Return the (X, Y) coordinate for the center point of the cell that contains the specified text.  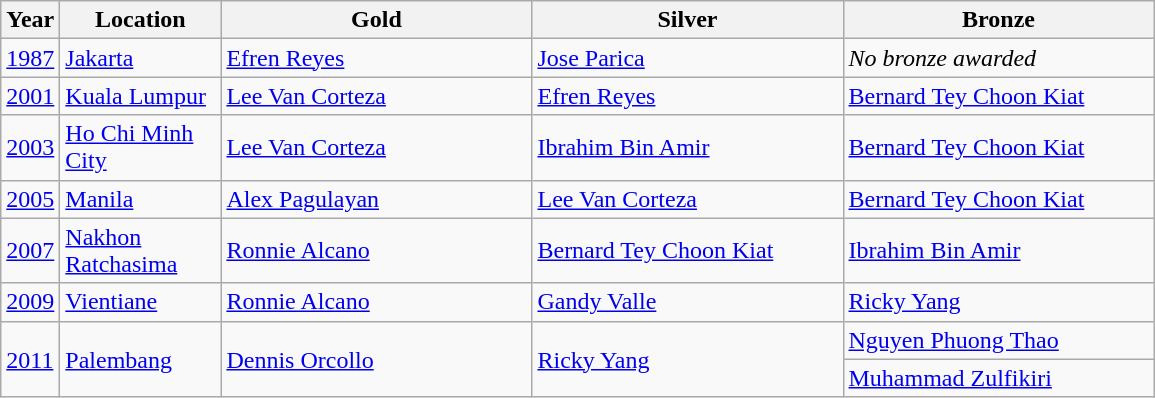
No bronze awarded (998, 58)
2011 (30, 359)
Silver (688, 20)
Gold (376, 20)
2009 (30, 302)
Location (140, 20)
Jose Parica (688, 58)
Dennis Orcollo (376, 359)
2007 (30, 250)
1987 (30, 58)
Nguyen Phuong Thao (998, 340)
Manila (140, 199)
Gandy Valle (688, 302)
Bronze (998, 20)
Alex Pagulayan (376, 199)
Year (30, 20)
Jakarta (140, 58)
Vientiane (140, 302)
Palembang (140, 359)
2003 (30, 148)
Kuala Lumpur (140, 96)
Muhammad Zulfikiri (998, 378)
Nakhon Ratchasima (140, 250)
2001 (30, 96)
Ho Chi Minh City (140, 148)
2005 (30, 199)
